Pinpoint the cell where the given text exists, returning its [x, y] midpoint coordinate. 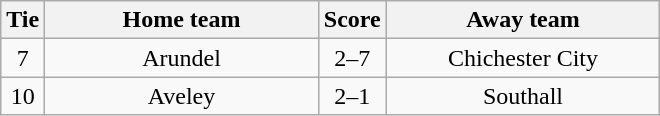
Aveley [182, 96]
Away team [523, 20]
2–7 [352, 58]
Chichester City [523, 58]
Home team [182, 20]
Tie [23, 20]
7 [23, 58]
Southall [523, 96]
Score [352, 20]
2–1 [352, 96]
Arundel [182, 58]
10 [23, 96]
